Locate the cell with the specified text and output its (X, Y) center coordinate. 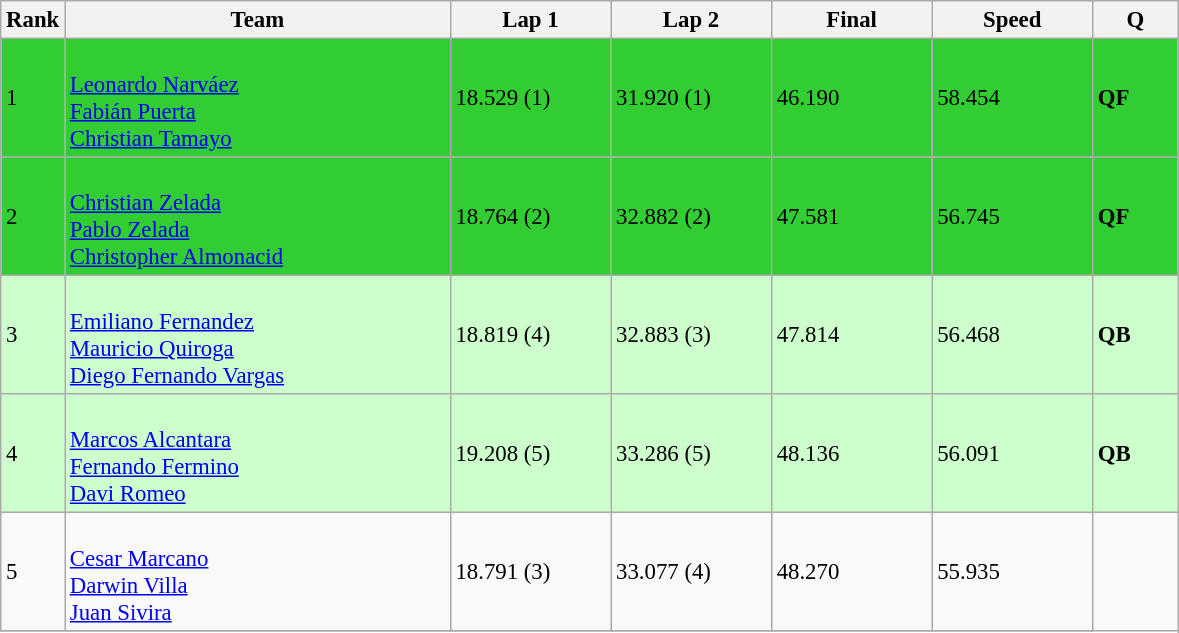
3 (33, 336)
56.091 (1012, 454)
32.883 (3) (692, 336)
2 (33, 216)
4 (33, 454)
48.270 (852, 572)
18.764 (2) (530, 216)
Emiliano FernandezMauricio QuirogaDiego Fernando Vargas (258, 336)
56.745 (1012, 216)
58.454 (1012, 98)
18.819 (4) (530, 336)
33.286 (5) (692, 454)
47.581 (852, 216)
48.136 (852, 454)
33.077 (4) (692, 572)
Marcos AlcantaraFernando FerminoDavi Romeo (258, 454)
Lap 2 (692, 20)
Cesar MarcanoDarwin VillaJuan Sivira (258, 572)
56.468 (1012, 336)
Rank (33, 20)
Team (258, 20)
Lap 1 (530, 20)
18.529 (1) (530, 98)
Christian ZeladaPablo ZeladaChristopher Almonacid (258, 216)
19.208 (5) (530, 454)
Leonardo NarváezFabián PuertaChristian Tamayo (258, 98)
18.791 (3) (530, 572)
Final (852, 20)
55.935 (1012, 572)
1 (33, 98)
46.190 (852, 98)
Speed (1012, 20)
5 (33, 572)
Q (1136, 20)
31.920 (1) (692, 98)
47.814 (852, 336)
32.882 (2) (692, 216)
